For the text-containing cell, return its midpoint in (x, y) coordinate format. 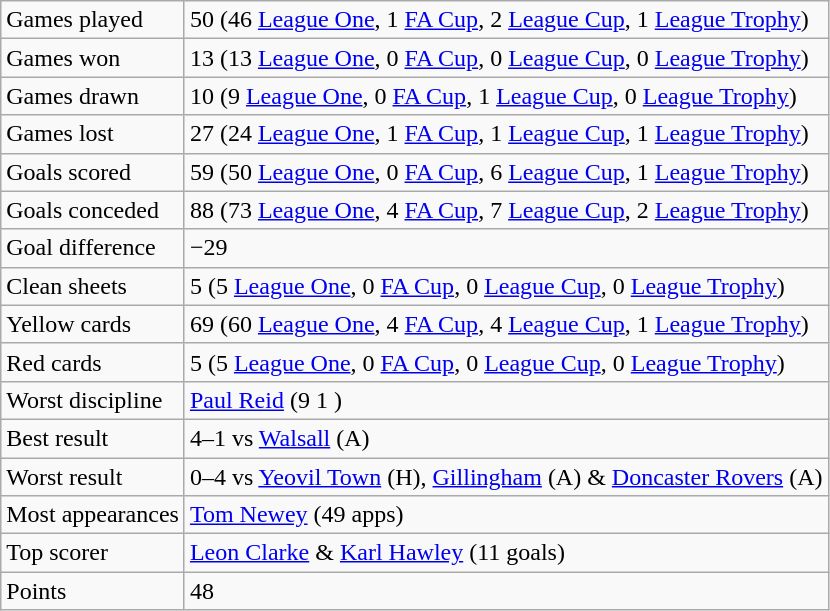
4–1 vs Walsall (A) (506, 438)
Tom Newey (49 apps) (506, 515)
88 (73 League One, 4 FA Cup, 7 League Cup, 2 League Trophy) (506, 210)
59 (50 League One, 0 FA Cup, 6 League Cup, 1 League Trophy) (506, 172)
Goal difference (93, 248)
Worst result (93, 477)
Top scorer (93, 553)
Games lost (93, 134)
Goals scored (93, 172)
Best result (93, 438)
Goals conceded (93, 210)
48 (506, 591)
Points (93, 591)
Clean sheets (93, 286)
27 (24 League One, 1 FA Cup, 1 League Cup, 1 League Trophy) (506, 134)
−29 (506, 248)
Red cards (93, 362)
13 (13 League One, 0 FA Cup, 0 League Cup, 0 League Trophy) (506, 58)
Games won (93, 58)
10 (9 League One, 0 FA Cup, 1 League Cup, 0 League Trophy) (506, 96)
Yellow cards (93, 324)
Paul Reid (9 1 ) (506, 400)
50 (46 League One, 1 FA Cup, 2 League Cup, 1 League Trophy) (506, 20)
Games drawn (93, 96)
Worst discipline (93, 400)
Most appearances (93, 515)
Games played (93, 20)
Leon Clarke & Karl Hawley (11 goals) (506, 553)
0–4 vs Yeovil Town (H), Gillingham (A) & Doncaster Rovers (A) (506, 477)
69 (60 League One, 4 FA Cup, 4 League Cup, 1 League Trophy) (506, 324)
